From the cell containing the given text, extract its center point as (X, Y) coordinate. 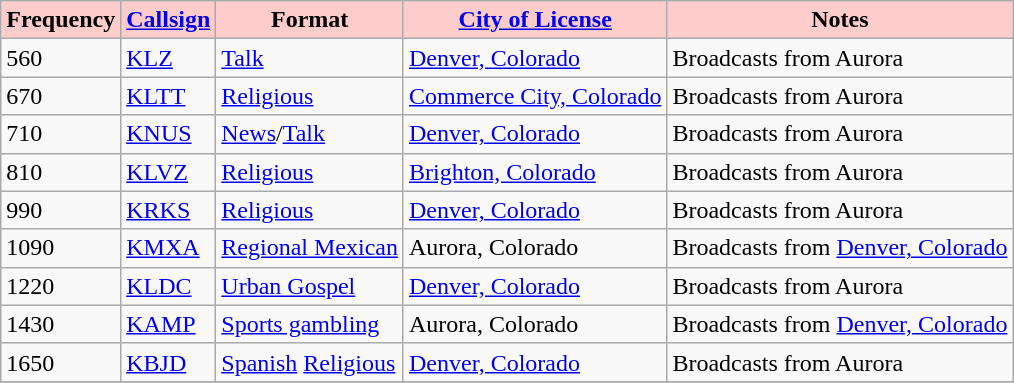
KMXA (168, 248)
Format (310, 20)
Spanish Religious (310, 362)
Commerce City, Colorado (534, 96)
Brighton, Colorado (534, 172)
News/Talk (310, 134)
810 (61, 172)
KBJD (168, 362)
KLZ (168, 58)
KRKS (168, 210)
Urban Gospel (310, 286)
1090 (61, 248)
KNUS (168, 134)
990 (61, 210)
1650 (61, 362)
1430 (61, 324)
Sports gambling (310, 324)
Talk (310, 58)
Notes (840, 20)
Callsign (168, 20)
KLVZ (168, 172)
KLTT (168, 96)
670 (61, 96)
560 (61, 58)
KLDC (168, 286)
Frequency (61, 20)
City of License (534, 20)
710 (61, 134)
KAMP (168, 324)
1220 (61, 286)
Regional Mexican (310, 248)
